Return the [x, y] coordinate for the center point of the cell that contains the specified text.  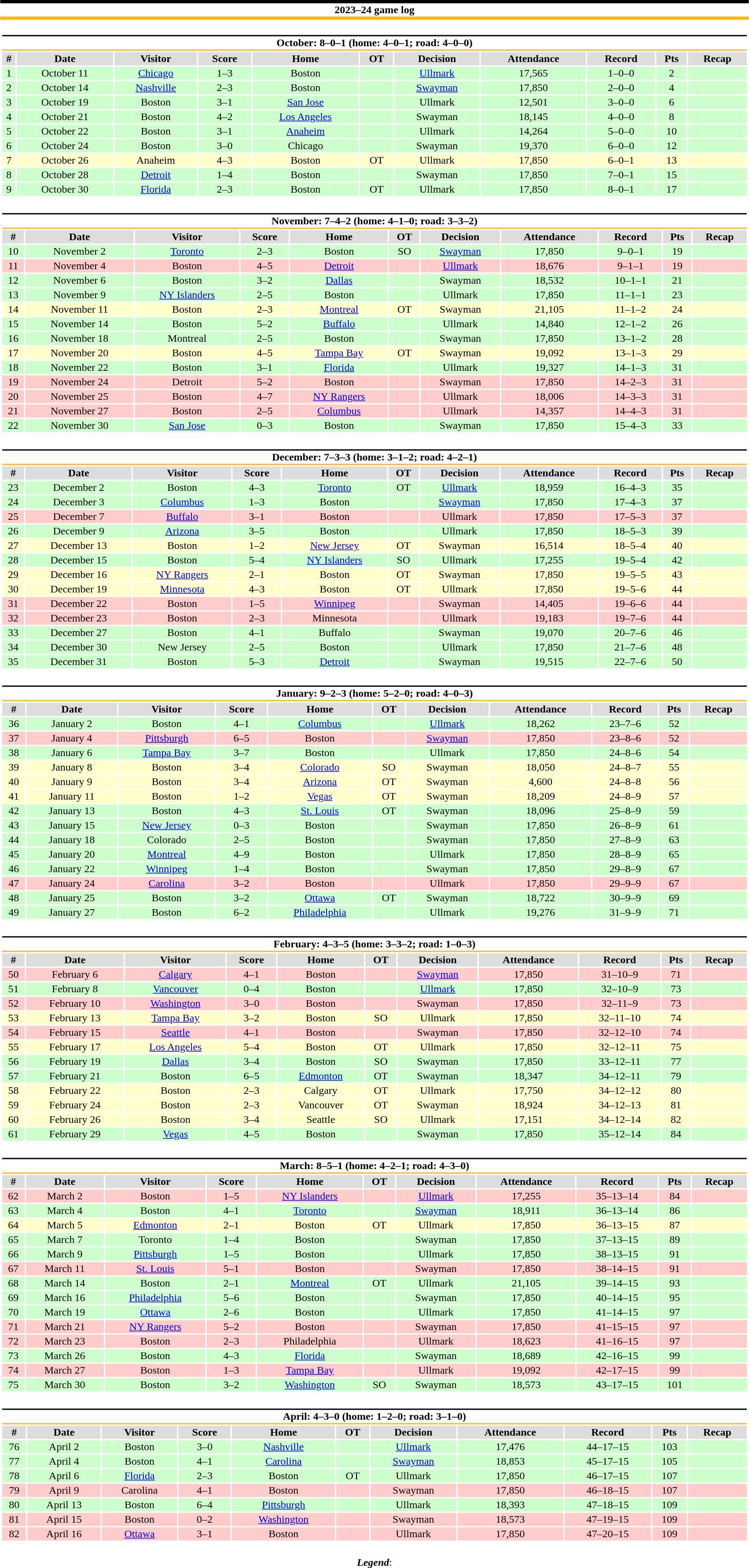
17,151 [529, 1119]
February 13 [75, 1018]
34–12–13 [620, 1105]
32–11–9 [620, 1003]
93 [675, 1283]
46–17–15 [607, 1476]
February 8 [75, 989]
1 [9, 73]
November 6 [80, 280]
December 23 [79, 618]
January 24 [72, 884]
5–3 [257, 662]
January 2 [72, 724]
March 5 [64, 1225]
72 [13, 1341]
6–2 [241, 913]
12–1–2 [631, 324]
18,853 [510, 1462]
April: 4–3–0 (home: 1–2–0; road: 3–1–0) [374, 1416]
18,006 [549, 396]
March 14 [64, 1283]
24–8–7 [625, 768]
17–4–3 [630, 502]
2–6 [231, 1312]
20–7–6 [630, 633]
18,924 [529, 1105]
15–4–3 [631, 425]
February 10 [75, 1003]
October 30 [65, 190]
November 20 [80, 353]
62 [13, 1196]
29–9–9 [625, 884]
February 6 [75, 974]
4–2 [224, 117]
February 21 [75, 1076]
40–14–15 [617, 1298]
December 9 [79, 531]
64 [13, 1225]
November 30 [80, 425]
9–0–1 [631, 251]
18,096 [540, 811]
36 [14, 724]
18,676 [549, 266]
8–0–1 [621, 190]
87 [675, 1225]
47–18–15 [607, 1505]
6–4 [204, 1505]
December 16 [79, 575]
17,565 [533, 73]
November 2 [80, 251]
35–12–14 [620, 1134]
March 27 [64, 1370]
19,276 [540, 913]
78 [14, 1476]
24–8–8 [625, 782]
January 25 [72, 898]
0–4 [252, 989]
February 24 [75, 1105]
5–0–0 [621, 132]
13–1–2 [631, 338]
14,357 [549, 411]
41–15–15 [617, 1327]
45 [14, 855]
9 [9, 190]
32–12–11 [620, 1047]
March 16 [64, 1298]
March 21 [64, 1327]
66 [13, 1254]
17–5–3 [630, 517]
25 [13, 517]
34–12–12 [620, 1090]
16–4–3 [630, 488]
November 25 [80, 396]
March 26 [64, 1356]
16 [13, 338]
October 19 [65, 102]
53 [13, 1018]
1–0–0 [621, 73]
34–12–11 [620, 1076]
27–8–9 [625, 840]
19–5–6 [630, 589]
April 15 [64, 1520]
23–7–6 [625, 724]
70 [13, 1312]
19,370 [533, 146]
March 30 [64, 1385]
39–14–15 [617, 1283]
32 [13, 618]
26–8–9 [625, 826]
14–1–3 [631, 367]
October 22 [65, 132]
October 14 [65, 88]
4–0–0 [621, 117]
December 13 [79, 546]
12,501 [533, 102]
42–17–15 [617, 1370]
42–16–15 [617, 1356]
November 22 [80, 367]
16,514 [549, 546]
14–2–3 [631, 382]
36–13–15 [617, 1225]
33–12–11 [620, 1061]
December 27 [79, 633]
68 [13, 1283]
December 22 [79, 604]
December 7 [79, 517]
18,722 [540, 898]
19–5–4 [630, 560]
17,476 [510, 1447]
April 9 [64, 1491]
19–5–5 [630, 575]
February: 4–3–5 (home: 3–3–2; road: 1–0–3) [374, 944]
March 7 [64, 1240]
14–3–3 [631, 396]
October 11 [65, 73]
19–6–6 [630, 604]
November: 7–4–2 (home: 4–1–0; road: 3–3–2) [374, 221]
3–0–0 [621, 102]
18,209 [540, 797]
January 20 [72, 855]
86 [675, 1211]
38 [14, 753]
43–17–15 [617, 1385]
January 8 [72, 768]
January 15 [72, 826]
27 [13, 546]
18,532 [549, 280]
March 19 [64, 1312]
9–1–1 [631, 266]
April 13 [64, 1505]
March 11 [64, 1269]
February 19 [75, 1061]
19,183 [549, 618]
89 [675, 1240]
February 22 [75, 1090]
13–1–3 [631, 353]
19,070 [549, 633]
5–1 [231, 1269]
36–13–14 [617, 1211]
47–20–15 [607, 1534]
47 [14, 884]
17,750 [529, 1090]
14,405 [549, 604]
34 [13, 647]
February 26 [75, 1119]
6–0–0 [621, 146]
58 [13, 1090]
24–8–9 [625, 797]
14,264 [533, 132]
December 2 [79, 488]
3–5 [257, 531]
January 27 [72, 913]
3 [9, 102]
14 [13, 309]
18,689 [526, 1356]
January 4 [72, 738]
60 [13, 1119]
November 18 [80, 338]
7 [9, 161]
January 13 [72, 811]
11 [13, 266]
32–10–9 [620, 989]
October 26 [65, 161]
22 [13, 425]
10–1–1 [631, 280]
76 [14, 1447]
11–1–2 [631, 309]
February 15 [75, 1032]
November 14 [80, 324]
21–7–6 [630, 647]
28–8–9 [625, 855]
46–18–15 [607, 1491]
19–7–6 [630, 618]
December: 7–3–3 (home: 3–1–2; road: 4–2–1) [374, 457]
March 9 [64, 1254]
December 19 [79, 589]
18,347 [529, 1076]
0–2 [204, 1520]
October 24 [65, 146]
January: 9–2–3 (home: 5–2–0; road: 4–0–3) [374, 693]
2–0–0 [621, 88]
October 21 [65, 117]
25–8–9 [625, 811]
March 23 [64, 1341]
November 27 [80, 411]
45–17–15 [607, 1462]
4,600 [540, 782]
November 9 [80, 295]
October 28 [65, 175]
38–14–15 [617, 1269]
18,145 [533, 117]
February 17 [75, 1047]
41–14–15 [617, 1312]
41–16–15 [617, 1341]
5 [9, 132]
December 3 [79, 502]
41 [14, 797]
January 11 [72, 797]
6–0–1 [621, 161]
95 [675, 1298]
18 [13, 367]
March: 8–5–1 (home: 4–2–1; road: 4–3–0) [374, 1166]
37–13–15 [617, 1240]
7–0–1 [621, 175]
February 29 [75, 1134]
March 4 [64, 1211]
2023–24 game log [374, 10]
November 11 [80, 309]
47–19–15 [607, 1520]
29–8–9 [625, 869]
34–12–14 [620, 1119]
18–5–3 [630, 531]
49 [14, 913]
December 31 [79, 662]
April 4 [64, 1462]
December 30 [79, 647]
31–10–9 [620, 974]
44–17–15 [607, 1447]
32–12–10 [620, 1032]
November 4 [80, 266]
38–13–15 [617, 1254]
November 24 [80, 382]
51 [13, 989]
103 [669, 1447]
31–9–9 [625, 913]
4–9 [241, 855]
18,623 [526, 1341]
January 22 [72, 869]
March 2 [64, 1196]
101 [675, 1385]
30–9–9 [625, 898]
April 6 [64, 1476]
24–8–6 [625, 753]
5–6 [231, 1298]
32–11–10 [620, 1018]
14–4–3 [631, 411]
11–1–1 [631, 295]
105 [669, 1462]
18,262 [540, 724]
April 16 [64, 1534]
18–5–4 [630, 546]
18,911 [526, 1211]
19,515 [549, 662]
January 9 [72, 782]
April 2 [64, 1447]
19,327 [549, 367]
18,050 [540, 768]
October: 8–0–1 (home: 4–0–1; road: 4–0–0) [374, 43]
December 15 [79, 560]
30 [13, 589]
4–7 [265, 396]
January 6 [72, 753]
20 [13, 396]
3–7 [241, 753]
January 18 [72, 840]
14,840 [549, 324]
35–13–14 [617, 1196]
23–8–6 [625, 738]
18,959 [549, 488]
22–7–6 [630, 662]
18,393 [510, 1505]
